Extract the (x, y) coordinate from the center of the cell holding the provided text.  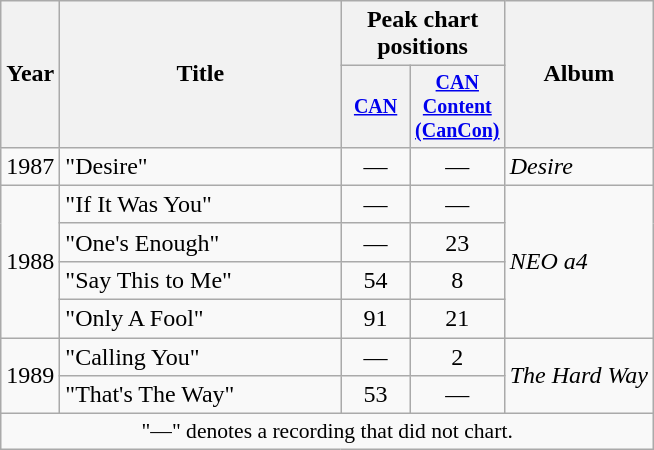
"Only A Fool" (200, 319)
"One's Enough" (200, 242)
"Calling You" (200, 357)
Album (578, 74)
"If It Was You" (200, 204)
8 (457, 280)
53 (376, 395)
1988 (30, 261)
"—" denotes a recording that did not chart. (328, 432)
1987 (30, 166)
Year (30, 74)
Title (200, 74)
"Say This to Me" (200, 280)
54 (376, 280)
1989 (30, 376)
CAN Content (CanCon) (457, 106)
"Desire" (200, 166)
CAN (376, 106)
"That's The Way" (200, 395)
Peak chart positions (422, 34)
2 (457, 357)
23 (457, 242)
NEO a4 (578, 261)
The Hard Way (578, 376)
21 (457, 319)
Desire (578, 166)
91 (376, 319)
